Identify which cell holds the provided text, then report its [x, y] central coordinate. 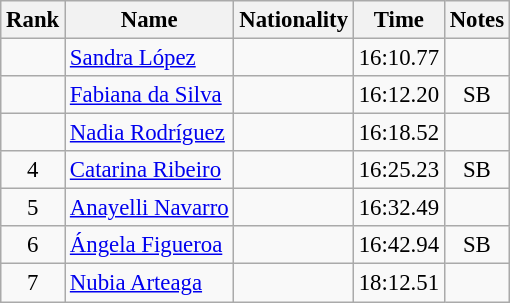
16:25.23 [398, 170]
4 [33, 170]
Notes [476, 20]
16:42.94 [398, 245]
5 [33, 208]
7 [33, 283]
Sandra López [150, 58]
Rank [33, 20]
Catarina Ribeiro [150, 170]
18:12.51 [398, 283]
Name [150, 20]
16:10.77 [398, 58]
6 [33, 245]
16:32.49 [398, 208]
16:18.52 [398, 133]
Fabiana da Silva [150, 95]
Ángela Figueroa [150, 245]
Nationality [294, 20]
Nadia Rodríguez [150, 133]
Nubia Arteaga [150, 283]
Time [398, 20]
16:12.20 [398, 95]
Anayelli Navarro [150, 208]
